Extract the (x, y) coordinate from the center of the cell holding the provided text.  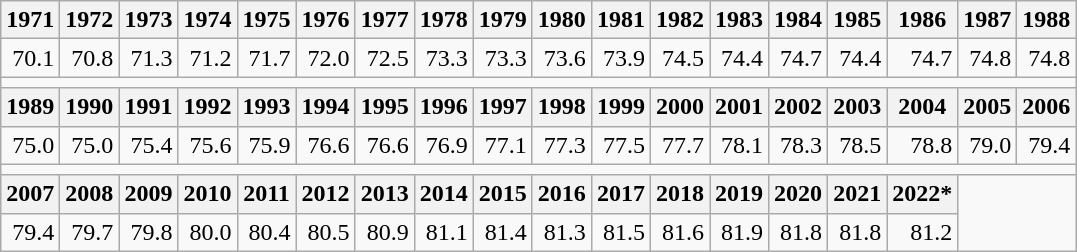
2001 (740, 107)
1987 (988, 20)
1999 (620, 107)
1991 (148, 107)
2002 (798, 107)
1976 (326, 20)
1975 (266, 20)
80.9 (384, 232)
71.7 (266, 58)
75.4 (148, 145)
1990 (90, 107)
1997 (502, 107)
72.0 (326, 58)
1989 (30, 107)
79.7 (90, 232)
80.5 (326, 232)
2018 (680, 194)
79.8 (148, 232)
2022* (922, 194)
76.9 (444, 145)
2020 (798, 194)
74.5 (680, 58)
81.2 (922, 232)
2010 (208, 194)
2017 (620, 194)
81.4 (502, 232)
78.3 (798, 145)
2016 (562, 194)
1978 (444, 20)
81.9 (740, 232)
2014 (444, 194)
2015 (502, 194)
1998 (562, 107)
77.5 (620, 145)
2019 (740, 194)
77.3 (562, 145)
81.1 (444, 232)
1972 (90, 20)
2013 (384, 194)
1994 (326, 107)
1979 (502, 20)
2008 (90, 194)
1971 (30, 20)
2011 (266, 194)
78.8 (922, 145)
1996 (444, 107)
2006 (1046, 107)
73.9 (620, 58)
2004 (922, 107)
1995 (384, 107)
2003 (858, 107)
81.5 (620, 232)
78.5 (858, 145)
1985 (858, 20)
1981 (620, 20)
1983 (740, 20)
79.0 (988, 145)
2012 (326, 194)
70.1 (30, 58)
71.2 (208, 58)
2005 (988, 107)
1988 (1046, 20)
78.1 (740, 145)
72.5 (384, 58)
80.4 (266, 232)
1992 (208, 107)
77.7 (680, 145)
75.6 (208, 145)
1973 (148, 20)
1974 (208, 20)
73.6 (562, 58)
2021 (858, 194)
2000 (680, 107)
75.9 (266, 145)
70.8 (90, 58)
1980 (562, 20)
2009 (148, 194)
1977 (384, 20)
1982 (680, 20)
71.3 (148, 58)
1984 (798, 20)
1993 (266, 107)
2007 (30, 194)
1986 (922, 20)
81.6 (680, 232)
80.0 (208, 232)
81.3 (562, 232)
77.1 (502, 145)
